Search for the cell housing the specified text and yield its (X, Y) center coordinate. 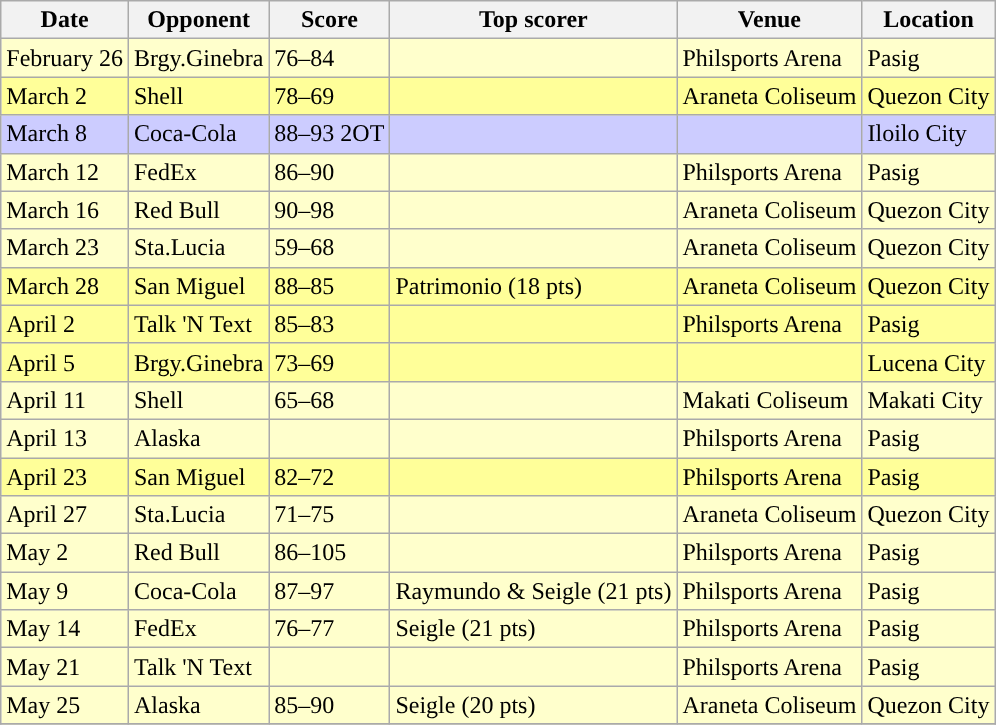
May 9 (65, 591)
March 16 (65, 210)
May 14 (65, 629)
April 5 (65, 362)
88–93 2OT (330, 134)
Iloilo City (928, 134)
73–69 (330, 362)
Location (928, 20)
76–84 (330, 58)
Makati City (928, 400)
Seigle (21 pts) (534, 629)
April 13 (65, 438)
March 8 (65, 134)
Score (330, 20)
May 21 (65, 667)
March 12 (65, 172)
86–105 (330, 553)
February 26 (65, 58)
Makati Coliseum (770, 400)
82–72 (330, 477)
71–75 (330, 515)
March 28 (65, 286)
85–90 (330, 705)
April 23 (65, 477)
76–77 (330, 629)
April 2 (65, 324)
85–83 (330, 324)
90–98 (330, 210)
87–97 (330, 591)
Seigle (20 pts) (534, 705)
March 23 (65, 248)
Opponent (198, 20)
May 25 (65, 705)
Top scorer (534, 20)
88–85 (330, 286)
78–69 (330, 96)
March 2 (65, 96)
Date (65, 20)
Venue (770, 20)
Lucena City (928, 362)
Patrimonio (18 pts) (534, 286)
Raymundo & Seigle (21 pts) (534, 591)
April 11 (65, 400)
April 27 (65, 515)
65–68 (330, 400)
May 2 (65, 553)
59–68 (330, 248)
86–90 (330, 172)
